Find where the given text appears and provide that cell's center as [x, y] coordinate. 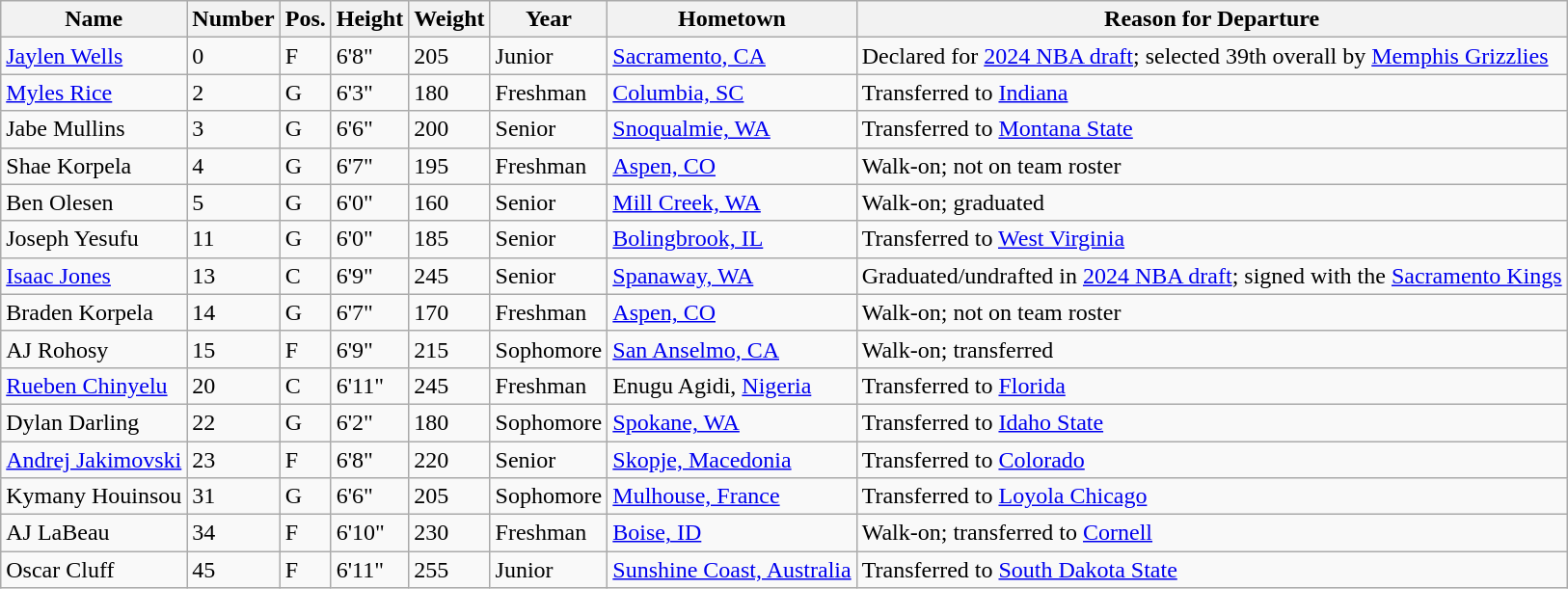
Height [369, 19]
Walk-on; transferred to Cornell [1211, 533]
195 [449, 166]
170 [449, 312]
Isaac Jones [95, 276]
23 [233, 460]
Transferred to Colorado [1211, 460]
4 [233, 166]
14 [233, 312]
45 [233, 570]
Name [95, 19]
2 [233, 93]
Walk-on; transferred [1211, 349]
Hometown [732, 19]
AJ Rohosy [95, 349]
Mulhouse, France [732, 496]
Transferred to Idaho State [1211, 422]
Sunshine Coast, Australia [732, 570]
Braden Korpela [95, 312]
220 [449, 460]
Transferred to Florida [1211, 386]
20 [233, 386]
Reason for Departure [1211, 19]
34 [233, 533]
Mill Creek, WA [732, 202]
San Anselmo, CA [732, 349]
6'3" [369, 93]
Declared for 2024 NBA draft; selected 39th overall by Memphis Grizzlies [1211, 56]
185 [449, 239]
Transferred to South Dakota State [1211, 570]
AJ LaBeau [95, 533]
160 [449, 202]
Enugu Agidi, Nigeria [732, 386]
Jaylen Wells [95, 56]
5 [233, 202]
Walk-on; graduated [1211, 202]
Boise, ID [732, 533]
Weight [449, 19]
Number [233, 19]
Shae Korpela [95, 166]
Transferred to Loyola Chicago [1211, 496]
Ben Olesen [95, 202]
6'2" [369, 422]
200 [449, 129]
Transferred to West Virginia [1211, 239]
215 [449, 349]
Joseph Yesufu [95, 239]
Snoqualmie, WA [732, 129]
Transferred to Montana State [1211, 129]
13 [233, 276]
Myles Rice [95, 93]
3 [233, 129]
Rueben Chinyelu [95, 386]
Dylan Darling [95, 422]
Jabe Mullins [95, 129]
11 [233, 239]
15 [233, 349]
22 [233, 422]
Columbia, SC [732, 93]
0 [233, 56]
255 [449, 570]
Pos. [305, 19]
Spanaway, WA [732, 276]
Andrej Jakimovski [95, 460]
31 [233, 496]
Transferred to Indiana [1211, 93]
Year [549, 19]
Oscar Cluff [95, 570]
Kymany Houinsou [95, 496]
Graduated/undrafted in 2024 NBA draft; signed with the Sacramento Kings [1211, 276]
6'10" [369, 533]
230 [449, 533]
Sacramento, CA [732, 56]
Bolingbrook, IL [732, 239]
Skopje, Macedonia [732, 460]
Spokane, WA [732, 422]
